Return [x, y] of the center of cell containing provided text 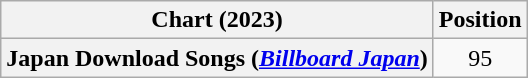
Japan Download Songs (Billboard Japan) [218, 58]
Chart (2023) [218, 20]
95 [480, 58]
Position [480, 20]
